From the cell containing the given text, extract its center point as [X, Y] coordinate. 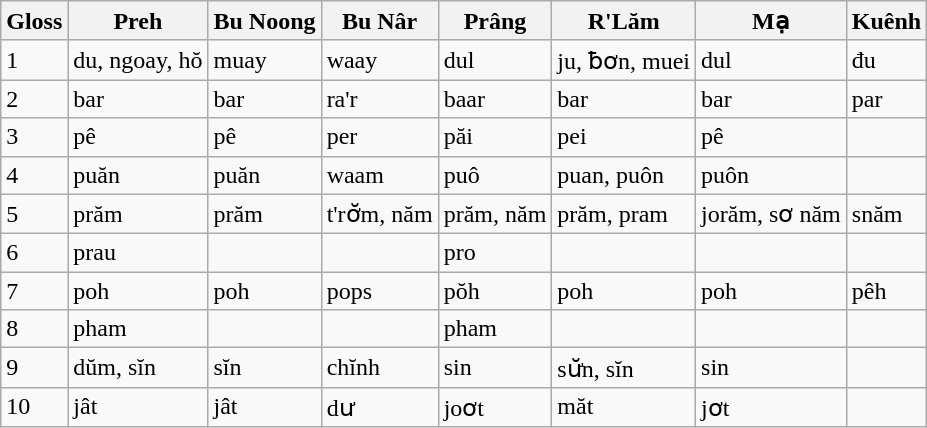
waay [380, 60]
Gloss [34, 21]
7 [34, 291]
baar [495, 99]
5 [34, 214]
1 [34, 60]
dư [380, 407]
du, ngoay, hŏ [138, 60]
puô [495, 175]
Kuênh [886, 21]
prau [138, 253]
pŏh [495, 291]
R'Lăm [624, 21]
joơt [495, 407]
măt [624, 407]
chĭnh [380, 368]
10 [34, 407]
6 [34, 253]
sư̆n, sĭn [624, 368]
waam [380, 175]
puôn [772, 175]
ju, ƀơn, muei [624, 60]
Bu Nâr [380, 21]
sĭn [264, 368]
per [380, 137]
4 [34, 175]
pro [495, 253]
par [886, 99]
Preh [138, 21]
jơt [772, 407]
Prâng [495, 21]
đu [886, 60]
ra'r [380, 99]
dŭm, sĭn [138, 368]
pei [624, 137]
2 [34, 99]
pops [380, 291]
t'rơ̆m, năm [380, 214]
prăm, pram [624, 214]
puan, puôn [624, 175]
pêh [886, 291]
9 [34, 368]
păi [495, 137]
snăm [886, 214]
8 [34, 329]
Bu Noong [264, 21]
prăm, năm [495, 214]
jorăm, sơ năm [772, 214]
3 [34, 137]
muay [264, 60]
Mạ [772, 21]
